Find where the given text appears and provide that cell's center as [x, y] coordinate. 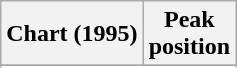
Peakposition [189, 34]
Chart (1995) [72, 34]
